Provide the [X, Y] coordinate of the cell's center where the given text is located.  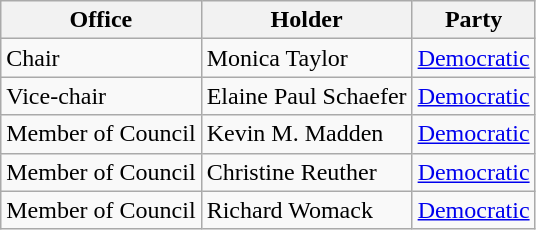
Monica Taylor [306, 58]
Richard Womack [306, 210]
Holder [306, 20]
Office [101, 20]
Christine Reuther [306, 172]
Elaine Paul Schaefer [306, 96]
Vice-chair [101, 96]
Chair [101, 58]
Party [474, 20]
Kevin M. Madden [306, 134]
